Scan for the cell matching the given text and deliver its [X, Y] coordinate at center. 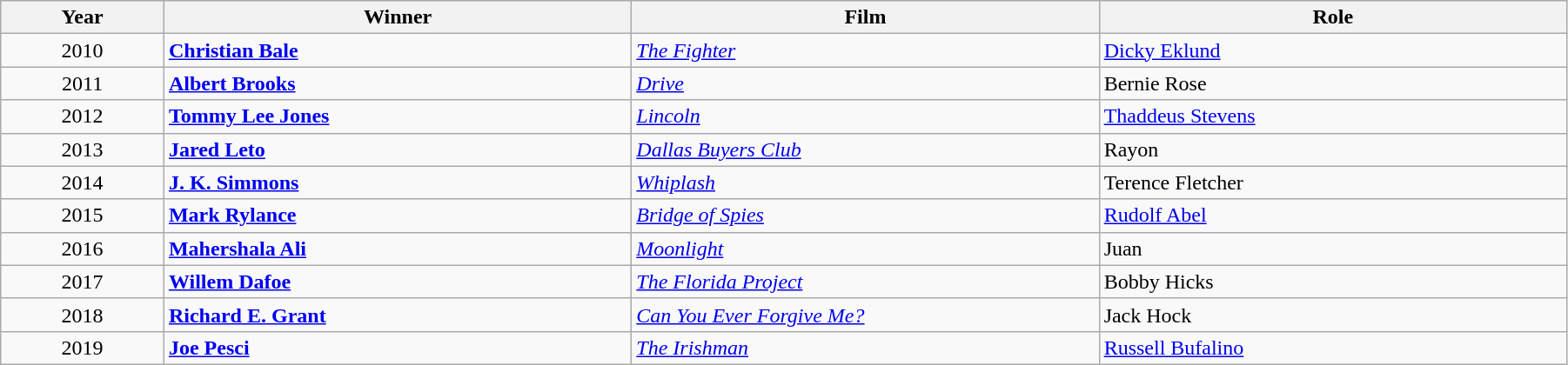
Moonlight [865, 249]
Film [865, 17]
Mahershala Ali [397, 249]
Joe Pesci [397, 348]
Dallas Buyers Club [865, 149]
Can You Ever Forgive Me? [865, 315]
Tommy Lee Jones [397, 116]
Russell Bufalino [1333, 348]
Albert Brooks [397, 83]
The Irishman [865, 348]
2019 [83, 348]
Whiplash [865, 182]
The Florida Project [865, 282]
2012 [83, 116]
Willem Dafoe [397, 282]
Drive [865, 83]
J. K. Simmons [397, 182]
Winner [397, 17]
2010 [83, 50]
Role [1333, 17]
2016 [83, 249]
Dicky Eklund [1333, 50]
Year [83, 17]
Thaddeus Stevens [1333, 116]
Juan [1333, 249]
2014 [83, 182]
Rayon [1333, 149]
2015 [83, 216]
The Fighter [865, 50]
Jared Leto [397, 149]
2017 [83, 282]
2018 [83, 315]
Christian Bale [397, 50]
Bernie Rose [1333, 83]
2011 [83, 83]
Bobby Hicks [1333, 282]
Richard E. Grant [397, 315]
Bridge of Spies [865, 216]
Mark Rylance [397, 216]
2013 [83, 149]
Terence Fletcher [1333, 182]
Jack Hock [1333, 315]
Rudolf Abel [1333, 216]
Lincoln [865, 116]
